Scan for the cell matching the given text and deliver its (x, y) coordinate at center. 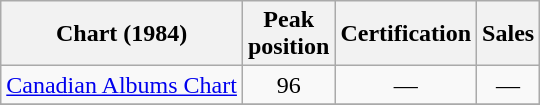
Peakposition (288, 34)
Canadian Albums Chart (122, 85)
Sales (508, 34)
96 (288, 85)
Certification (406, 34)
Chart (1984) (122, 34)
